Detect which cell encompasses the target text, then output its [x, y] center coordinate. 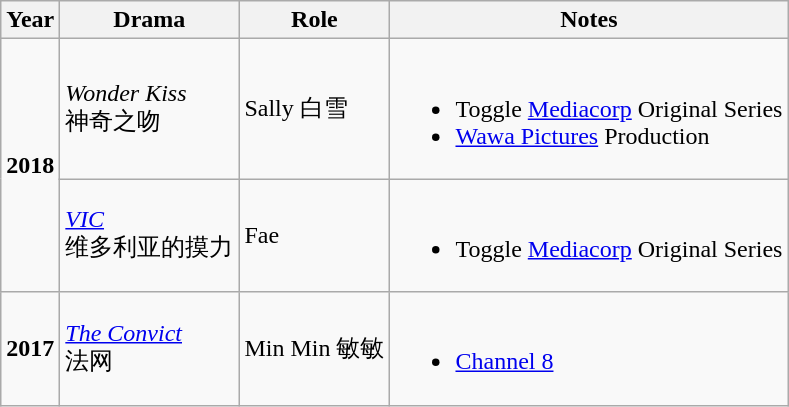
Year [30, 20]
Toggle Mediacorp Original SeriesWawa Pictures Production [589, 109]
Wonder Kiss 神奇之吻 [150, 109]
Drama [150, 20]
2017 [30, 348]
Sally 白雪 [314, 109]
Min Min 敏敏 [314, 348]
VIC 维多利亚的摸力 [150, 236]
Channel 8 [589, 348]
Fae [314, 236]
The Convict 法网 [150, 348]
Notes [589, 20]
Role [314, 20]
Toggle Mediacorp Original Series [589, 236]
2018 [30, 166]
